From the cell containing the given text, extract its center point as [x, y] coordinate. 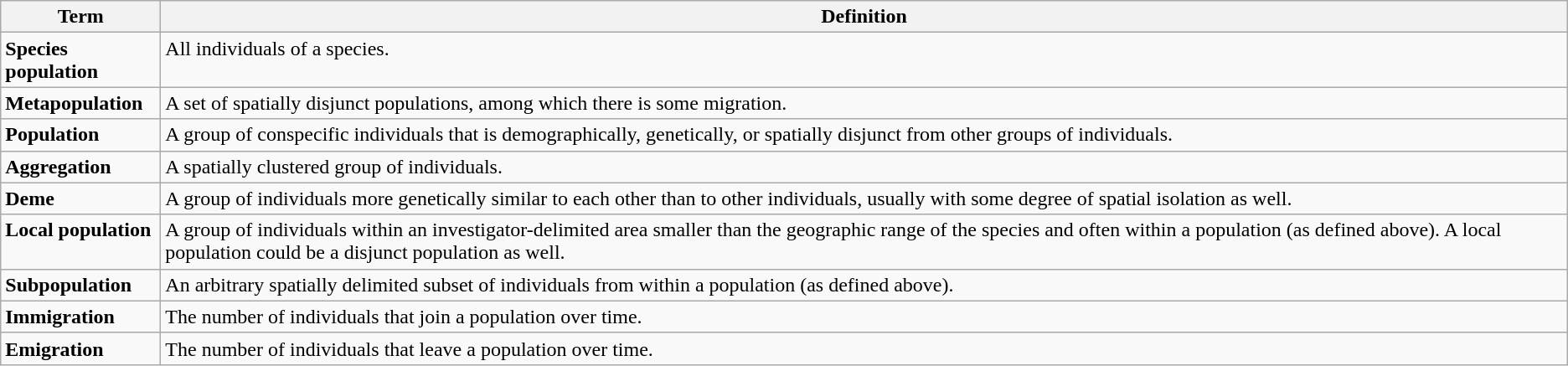
Species population [80, 60]
Subpopulation [80, 285]
A group of individuals more genetically similar to each other than to other individuals, usually with some degree of spatial isolation as well. [864, 198]
A spatially clustered group of individuals. [864, 167]
The number of individuals that leave a population over time. [864, 348]
Local population [80, 241]
All individuals of a species. [864, 60]
Emigration [80, 348]
Population [80, 135]
Definition [864, 17]
Immigration [80, 317]
An arbitrary spatially delimited subset of individuals from within a population (as defined above). [864, 285]
The number of individuals that join a population over time. [864, 317]
A set of spatially disjunct populations, among which there is some migration. [864, 103]
A group of conspecific individuals that is demographically, genetically, or spatially disjunct from other groups of individuals. [864, 135]
Deme [80, 198]
Aggregation [80, 167]
Term [80, 17]
Metapopulation [80, 103]
